For the text-containing cell, return its midpoint in (X, Y) coordinate format. 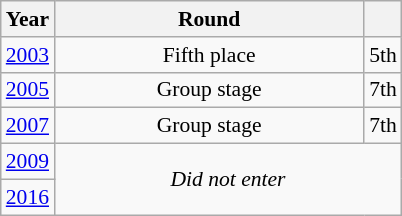
2016 (28, 197)
5th (383, 55)
Fifth place (209, 55)
Round (209, 19)
Did not enter (228, 180)
2005 (28, 90)
2007 (28, 126)
Year (28, 19)
2009 (28, 162)
2003 (28, 55)
